From the cell containing the given text, extract its center point as (X, Y) coordinate. 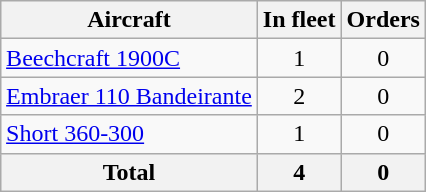
Beechcraft 1900C (130, 58)
Total (130, 172)
Orders (383, 20)
Embraer 110 Bandeirante (130, 96)
Aircraft (130, 20)
Short 360-300 (130, 134)
4 (299, 172)
2 (299, 96)
In fleet (299, 20)
